From the cell containing the given text, extract its center point as [x, y] coordinate. 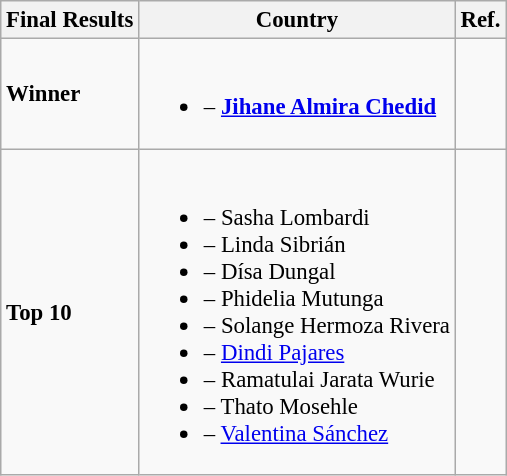
Winner [70, 94]
Final Results [70, 20]
Top 10 [70, 312]
– Jihane Almira Chedid [298, 94]
Ref. [480, 20]
Country [298, 20]
